From the cell containing the given text, extract its center point as (X, Y) coordinate. 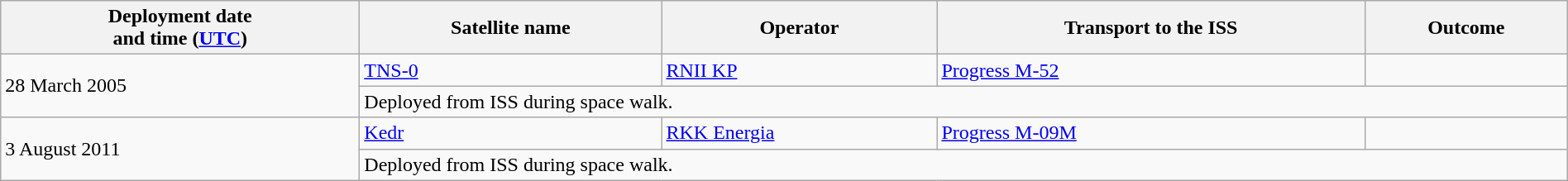
Transport to the ISS (1151, 28)
RKK Energia (799, 133)
Deployment dateand time (UTC) (180, 28)
Outcome (1465, 28)
Progress M-09M (1151, 133)
RNII KP (799, 70)
28 March 2005 (180, 86)
Operator (799, 28)
TNS-0 (511, 70)
Satellite name (511, 28)
Kedr (511, 133)
Progress M-52 (1151, 70)
3 August 2011 (180, 149)
